Identify which cell holds the provided text, then report its (X, Y) central coordinate. 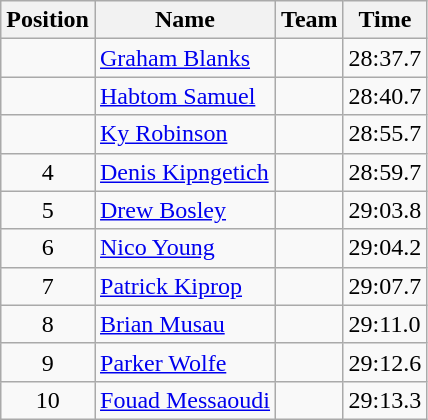
Graham Blanks (184, 58)
Brian Musau (184, 324)
28:59.7 (385, 172)
28:55.7 (385, 134)
Position (48, 20)
29:03.8 (385, 210)
29:07.7 (385, 286)
Fouad Messaoudi (184, 400)
28:40.7 (385, 96)
Time (385, 20)
Denis Kipngetich (184, 172)
5 (48, 210)
Name (184, 20)
4 (48, 172)
Patrick Kiprop (184, 286)
9 (48, 362)
7 (48, 286)
Team (310, 20)
29:11.0 (385, 324)
6 (48, 248)
Parker Wolfe (184, 362)
Drew Bosley (184, 210)
Habtom Samuel (184, 96)
29:04.2 (385, 248)
Ky Robinson (184, 134)
29:13.3 (385, 400)
Nico Young (184, 248)
28:37.7 (385, 58)
10 (48, 400)
29:12.6 (385, 362)
8 (48, 324)
